Find where the given text appears and provide that cell's center as [X, Y] coordinate. 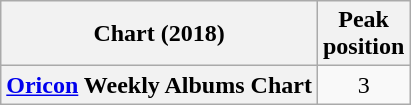
3 [363, 85]
Peakposition [363, 34]
Oricon Weekly Albums Chart [160, 85]
Chart (2018) [160, 34]
